Search for the cell housing the specified text and yield its (x, y) center coordinate. 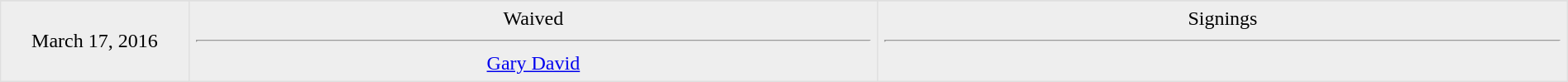
WaivedGary David (533, 41)
March 17, 2016 (94, 41)
Signings (1223, 41)
